Detect which cell encompasses the target text, then output its [x, y] center coordinate. 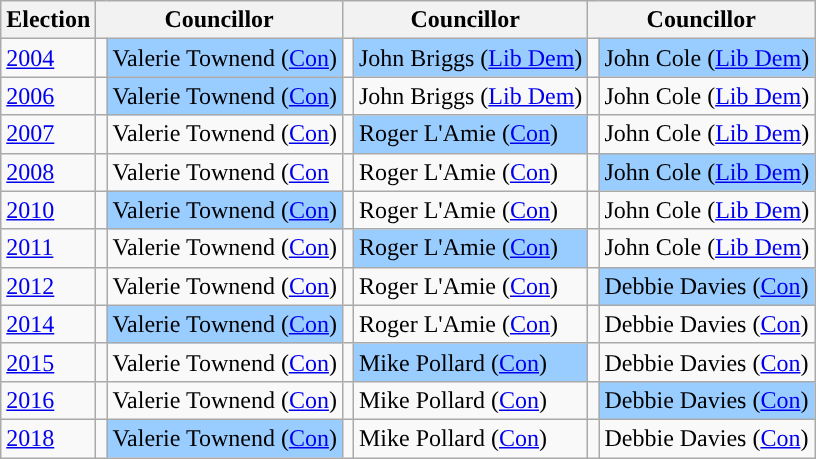
2004 [48, 58]
2008 [48, 172]
2011 [48, 248]
2007 [48, 134]
2015 [48, 362]
Election [48, 20]
2018 [48, 438]
2012 [48, 286]
2010 [48, 210]
2016 [48, 400]
Valerie Townend (Con [225, 172]
2006 [48, 96]
2014 [48, 324]
